Output the (x, y) coordinate of the center of the cell containing the given text.  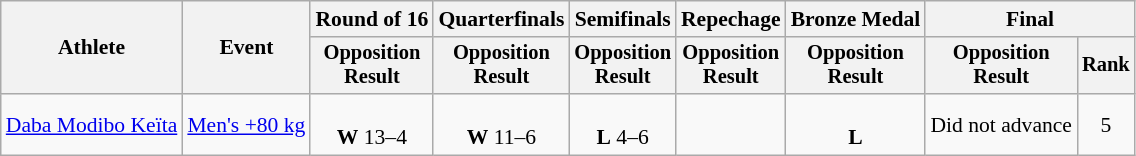
Rank (1106, 66)
W 13–4 (372, 124)
5 (1106, 124)
Did not advance (1001, 124)
Daba Modibo Keïta (92, 124)
Men's +80 kg (246, 124)
Final (1030, 19)
Bronze Medal (856, 19)
W 11–6 (501, 124)
Event (246, 48)
L (856, 124)
Athlete (92, 48)
Repechage (731, 19)
L 4–6 (622, 124)
Quarterfinals (501, 19)
Semifinals (622, 19)
Round of 16 (372, 19)
